Scan for the cell matching the given text and deliver its [X, Y] coordinate at center. 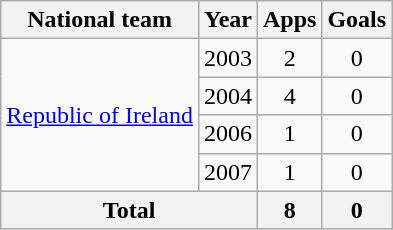
Apps [289, 20]
Goals [357, 20]
2007 [228, 172]
8 [289, 210]
National team [100, 20]
2006 [228, 134]
4 [289, 96]
2 [289, 58]
2003 [228, 58]
Year [228, 20]
2004 [228, 96]
Total [130, 210]
Republic of Ireland [100, 115]
